Scan for the cell matching the given text and deliver its (x, y) coordinate at center. 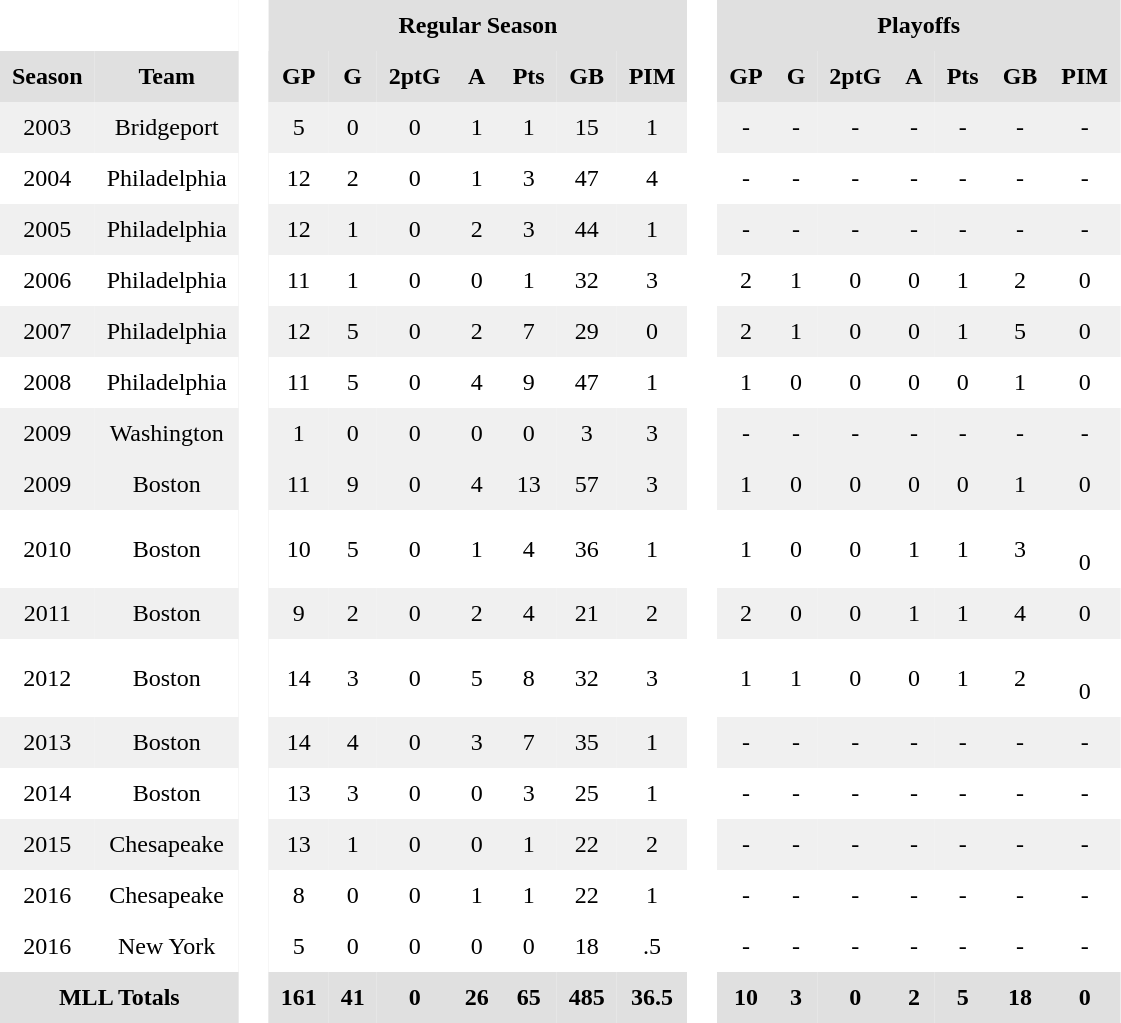
44 (587, 230)
2005 (48, 230)
161 (299, 998)
Washington (167, 434)
2003 (48, 128)
41 (353, 998)
2015 (48, 844)
65 (529, 998)
2010 (48, 549)
2011 (48, 614)
Bridgeport (167, 128)
36.5 (652, 998)
29 (587, 332)
2014 (48, 794)
2013 (48, 742)
2008 (48, 382)
2004 (48, 178)
57 (587, 484)
26 (477, 998)
2007 (48, 332)
Season (48, 76)
Regular Season (478, 26)
36 (587, 549)
25 (587, 794)
New York (167, 946)
2012 (48, 678)
21 (587, 614)
Playoffs (918, 26)
35 (587, 742)
Team (167, 76)
15 (587, 128)
2006 (48, 280)
MLL Totals (120, 998)
485 (587, 998)
.5 (652, 946)
